Capture the cell that displays the provided text and extract its (x, y) central coordinate. 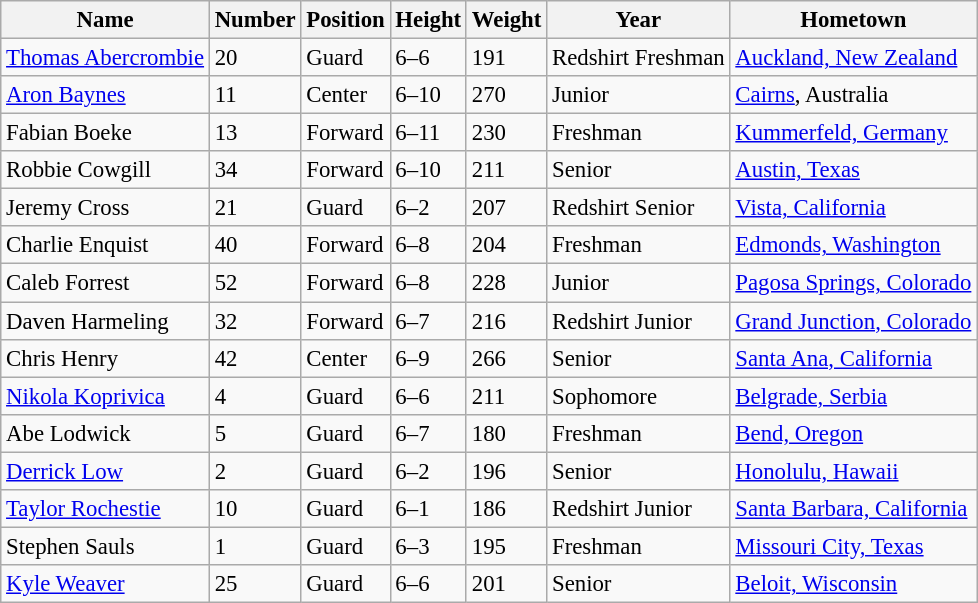
Number (255, 20)
Santa Barbara, California (854, 509)
216 (506, 321)
Beloit, Wisconsin (854, 584)
228 (506, 283)
Abe Lodwick (106, 433)
207 (506, 208)
Auckland, New Zealand (854, 58)
230 (506, 133)
10 (255, 509)
32 (255, 321)
1 (255, 546)
Redshirt Freshman (638, 58)
Stephen Sauls (106, 546)
Thomas Abercrombie (106, 58)
180 (506, 433)
Daven Harmeling (106, 321)
186 (506, 509)
Chris Henry (106, 358)
6–3 (428, 546)
Taylor Rochestie (106, 509)
Cairns, Australia (854, 95)
Honolulu, Hawaii (854, 471)
191 (506, 58)
Jeremy Cross (106, 208)
4 (255, 396)
Robbie Cowgill (106, 170)
Pagosa Springs, Colorado (854, 283)
21 (255, 208)
Aron Baynes (106, 95)
Position (346, 20)
2 (255, 471)
Height (428, 20)
42 (255, 358)
6–11 (428, 133)
Kummerfeld, Germany (854, 133)
Fabian Boeke (106, 133)
Santa Ana, California (854, 358)
270 (506, 95)
Nikola Koprivica (106, 396)
40 (255, 245)
Hometown (854, 20)
Bend, Oregon (854, 433)
52 (255, 283)
20 (255, 58)
201 (506, 584)
Derrick Low (106, 471)
34 (255, 170)
Vista, California (854, 208)
11 (255, 95)
Name (106, 20)
Austin, Texas (854, 170)
13 (255, 133)
Weight (506, 20)
6–9 (428, 358)
196 (506, 471)
Kyle Weaver (106, 584)
25 (255, 584)
Redshirt Senior (638, 208)
195 (506, 546)
6–1 (428, 509)
Sophomore (638, 396)
Charlie Enquist (106, 245)
5 (255, 433)
Caleb Forrest (106, 283)
Edmonds, Washington (854, 245)
Grand Junction, Colorado (854, 321)
Belgrade, Serbia (854, 396)
Missouri City, Texas (854, 546)
204 (506, 245)
Year (638, 20)
266 (506, 358)
